Determine the [x, y] coordinate at the center of the cell enclosing the given text.  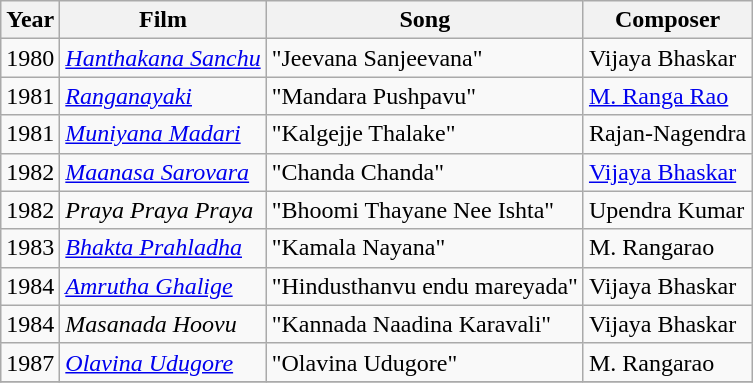
1980 [30, 58]
"Kannada Naadina Karavali" [424, 324]
1983 [30, 248]
"Jeevana Sanjeevana" [424, 58]
Masanada Hoovu [163, 324]
1987 [30, 362]
Praya Praya Praya [163, 210]
Film [163, 20]
M. Ranga Rao [667, 96]
Song [424, 20]
Maanasa Sarovara [163, 172]
"Kamala Nayana" [424, 248]
Hanthakana Sanchu [163, 58]
Year [30, 20]
Muniyana Madari [163, 134]
"Bhoomi Thayane Nee Ishta" [424, 210]
Composer [667, 20]
"Mandara Pushpavu" [424, 96]
"Kalgejje Thalake" [424, 134]
Rajan-Nagendra [667, 134]
Upendra Kumar [667, 210]
"Olavina Udugore" [424, 362]
Olavina Udugore [163, 362]
"Chanda Chanda" [424, 172]
Amrutha Ghalige [163, 286]
Bhakta Prahladha [163, 248]
Ranganayaki [163, 96]
"Hindusthanvu endu mareyada" [424, 286]
